Find where the given text appears and provide that cell's center as [X, Y] coordinate. 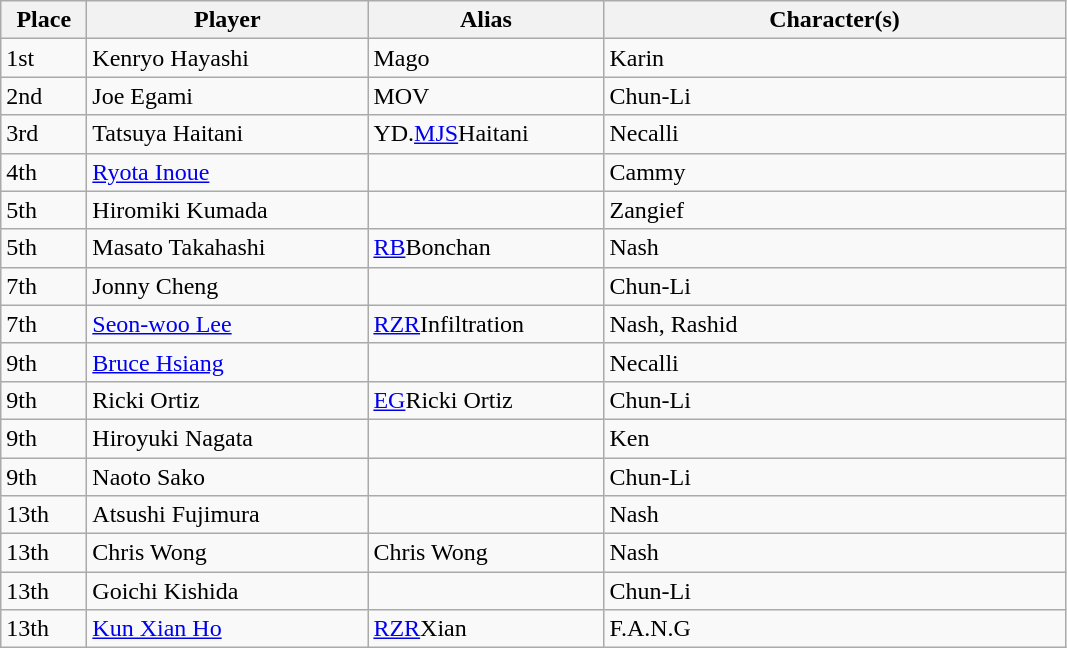
Bruce Hsiang [228, 362]
Zangief [834, 210]
YD.MJSHaitani [486, 134]
RZRXian [486, 629]
Tatsuya Haitani [228, 134]
4th [44, 172]
Place [44, 20]
Karin [834, 58]
2nd [44, 96]
Player [228, 20]
Nash, Rashid [834, 324]
Atsushi Fujimura [228, 515]
Seon-woo Lee [228, 324]
Hiroyuki Nagata [228, 438]
F.A.N.G [834, 629]
Ricki Ortiz [228, 400]
Hiromiki Kumada [228, 210]
Ken [834, 438]
MOV [486, 96]
Character(s) [834, 20]
Masato Takahashi [228, 248]
RBBonchan [486, 248]
3rd [44, 134]
EGRicki Ortiz [486, 400]
Alias [486, 20]
Cammy [834, 172]
Naoto Sako [228, 477]
Mago [486, 58]
Ryota Inoue [228, 172]
Joe Egami [228, 96]
1st [44, 58]
Goichi Kishida [228, 591]
Jonny Cheng [228, 286]
Kun Xian Ho [228, 629]
Kenryo Hayashi [228, 58]
RZRInfiltration [486, 324]
